Extract the [X, Y] coordinate from the center of the cell holding the provided text.  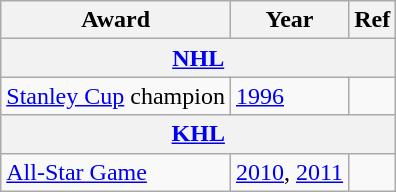
1996 [289, 96]
All-Star Game [116, 172]
NHL [198, 58]
Award [116, 20]
KHL [198, 134]
Ref [372, 20]
Year [289, 20]
2010, 2011 [289, 172]
Stanley Cup champion [116, 96]
